Search for the cell housing the specified text and yield its (x, y) center coordinate. 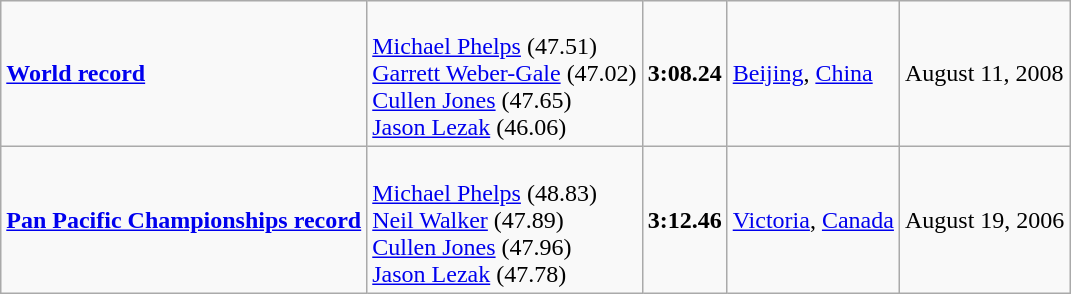
Pan Pacific Championships record (184, 220)
Beijing, China (813, 74)
August 19, 2006 (984, 220)
August 11, 2008 (984, 74)
Victoria, Canada (813, 220)
Michael Phelps (47.51)Garrett Weber-Gale (47.02)Cullen Jones (47.65)Jason Lezak (46.06) (504, 74)
3:08.24 (684, 74)
3:12.46 (684, 220)
Michael Phelps (48.83)Neil Walker (47.89)Cullen Jones (47.96)Jason Lezak (47.78) (504, 220)
World record (184, 74)
